Pinpoint the cell where the given text exists, returning its [X, Y] midpoint coordinate. 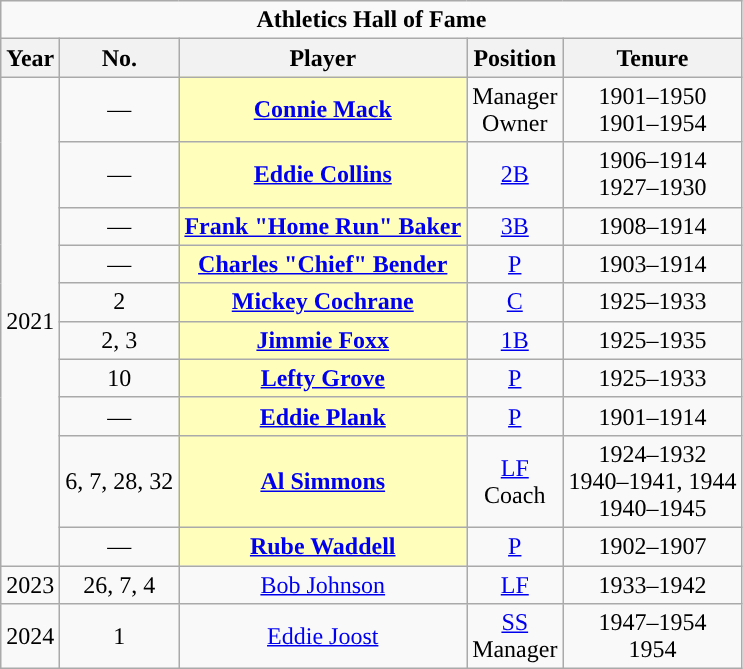
Charles "Chief" Bender [323, 264]
Year [30, 58]
1901–1914 [652, 416]
6, 7, 28, 32 [120, 481]
LFCoach [515, 481]
Rube Waddell [323, 546]
1901–19501901–1954 [652, 110]
2 [120, 302]
SSManager [515, 636]
10 [120, 378]
Athletics Hall of Fame [372, 20]
No. [120, 58]
Bob Johnson [323, 585]
1925–1935 [652, 340]
Player [323, 58]
1903–1914 [652, 264]
Eddie Joost [323, 636]
1B [515, 340]
Al Simmons [323, 481]
3B [515, 226]
ManagerOwner [515, 110]
1947–19541954 [652, 636]
1 [120, 636]
Lefty Grove [323, 378]
C [515, 302]
2023 [30, 585]
LF [515, 585]
1906–19141927–1930 [652, 174]
2024 [30, 636]
1924–19321940–1941, 19441940–1945 [652, 481]
26, 7, 4 [120, 585]
Mickey Cochrane [323, 302]
Position [515, 58]
2, 3 [120, 340]
Eddie Collins [323, 174]
Connie Mack [323, 110]
Frank "Home Run" Baker [323, 226]
1902–1907 [652, 546]
Jimmie Foxx [323, 340]
1933–1942 [652, 585]
Tenure [652, 58]
Eddie Plank [323, 416]
1908–1914 [652, 226]
2B [515, 174]
2021 [30, 322]
